Determine the (X, Y) coordinate at the center of the cell enclosing the given text.  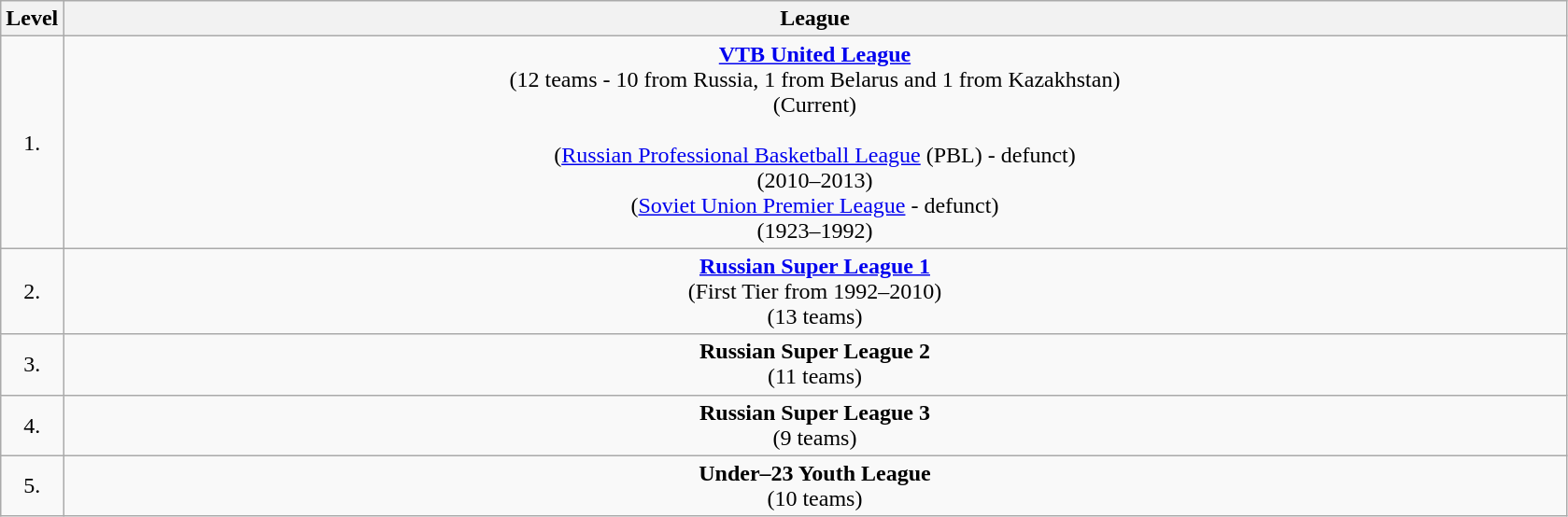
4. (32, 426)
Russian Super League 3(9 teams) (814, 426)
3. (32, 364)
Russian Super League 1(First Tier from 1992–2010)(13 teams) (814, 291)
Level (32, 19)
League (814, 19)
Russian Super League 2(11 teams) (814, 364)
2. (32, 291)
5. (32, 485)
Under–23 Youth League(10 teams) (814, 485)
1. (32, 142)
